Find where the given text appears and provide that cell's center as (X, Y) coordinate. 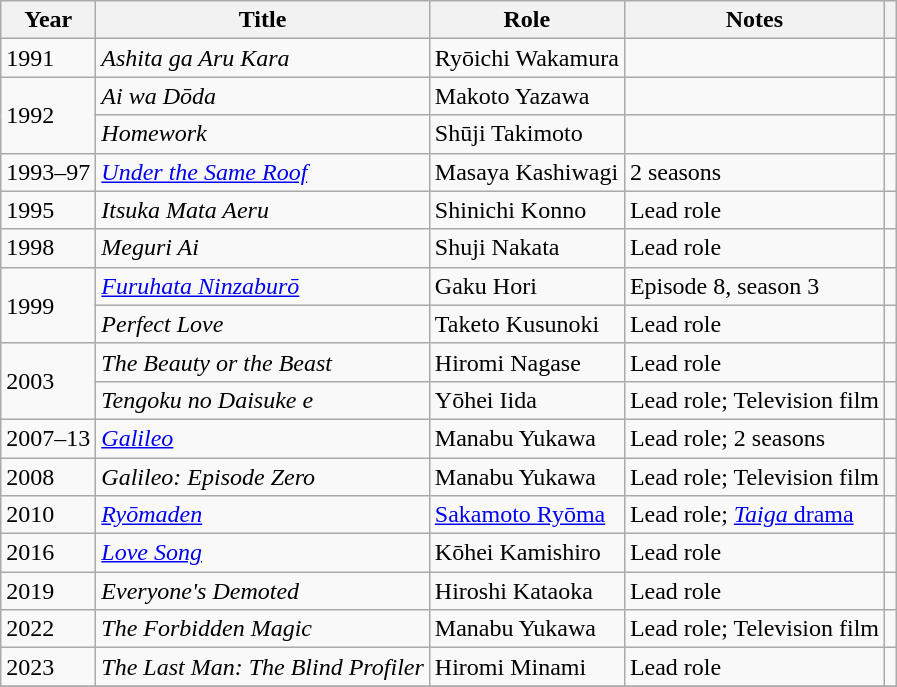
Galileo (263, 438)
Taketo Kusunoki (526, 324)
Meguri Ai (263, 248)
2003 (48, 381)
1995 (48, 210)
Year (48, 20)
2023 (48, 667)
Masaya Kashiwagi (526, 172)
Shinichi Konno (526, 210)
2010 (48, 515)
1992 (48, 115)
Makoto Yazawa (526, 96)
2022 (48, 629)
Hiromi Minami (526, 667)
The Beauty or the Beast (263, 362)
Title (263, 20)
Lead role; 2 seasons (754, 438)
1991 (48, 58)
Gaku Hori (526, 286)
1993–97 (48, 172)
Everyone's Demoted (263, 591)
Yōhei Iida (526, 400)
Hiroshi Kataoka (526, 591)
Under the Same Roof (263, 172)
Shuji Nakata (526, 248)
Galileo: Episode Zero (263, 477)
2007–13 (48, 438)
Shūji Takimoto (526, 134)
Tengoku no Daisuke e (263, 400)
Ryōichi Wakamura (526, 58)
Homework (263, 134)
Notes (754, 20)
2016 (48, 553)
1999 (48, 305)
Furuhata Ninzaburō (263, 286)
1998 (48, 248)
Ashita ga Aru Kara (263, 58)
Love Song (263, 553)
The Last Man: The Blind Profiler (263, 667)
Ai wa Dōda (263, 96)
Sakamoto Ryōma (526, 515)
2 seasons (754, 172)
Ryōmaden (263, 515)
The Forbidden Magic (263, 629)
Hiromi Nagase (526, 362)
2019 (48, 591)
Episode 8, season 3 (754, 286)
Itsuka Mata Aeru (263, 210)
Lead role; Taiga drama (754, 515)
2008 (48, 477)
Kōhei Kamishiro (526, 553)
Perfect Love (263, 324)
Role (526, 20)
